Find where the given text appears and provide that cell's center as (X, Y) coordinate. 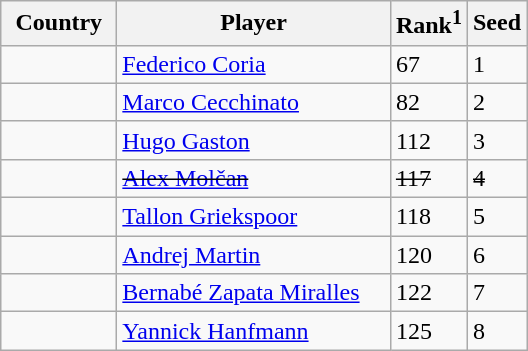
4 (496, 178)
8 (496, 331)
82 (428, 102)
5 (496, 217)
Alex Molčan (254, 178)
3 (496, 140)
1 (496, 64)
Seed (496, 24)
117 (428, 178)
2 (496, 102)
118 (428, 217)
112 (428, 140)
Marco Cecchinato (254, 102)
7 (496, 293)
122 (428, 293)
67 (428, 64)
125 (428, 331)
Andrej Martin (254, 255)
120 (428, 255)
Federico Coria (254, 64)
Rank1 (428, 24)
Player (254, 24)
Yannick Hanfmann (254, 331)
Tallon Griekspoor (254, 217)
Hugo Gaston (254, 140)
Country (59, 24)
6 (496, 255)
Bernabé Zapata Miralles (254, 293)
